Determine the (x, y) coordinate at the center of the cell enclosing the given text.  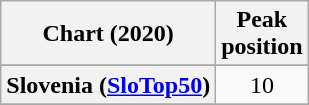
Peakposition (262, 34)
Chart (2020) (108, 34)
Slovenia (SloTop50) (108, 85)
10 (262, 85)
